From the cell containing the given text, extract its center point as (x, y) coordinate. 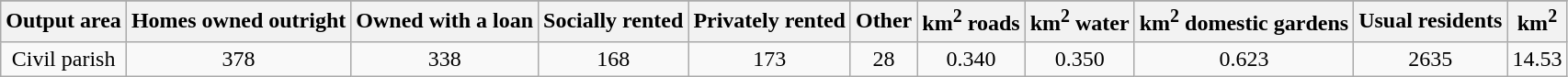
Homes owned outright (238, 22)
km2 water (1079, 22)
28 (883, 59)
Owned with a loan (445, 22)
Other (883, 22)
Civil parish (64, 59)
km2 domestic gardens (1244, 22)
0.350 (1079, 59)
338 (445, 59)
173 (770, 59)
2635 (1430, 59)
0.340 (971, 59)
km2 (1537, 22)
14.53 (1537, 59)
km2 roads (971, 22)
Output area (64, 22)
168 (614, 59)
378 (238, 59)
0.623 (1244, 59)
Socially rented (614, 22)
Privately rented (770, 22)
Usual residents (1430, 22)
